Return the (X, Y) coordinate for the center point of the cell that contains the specified text.  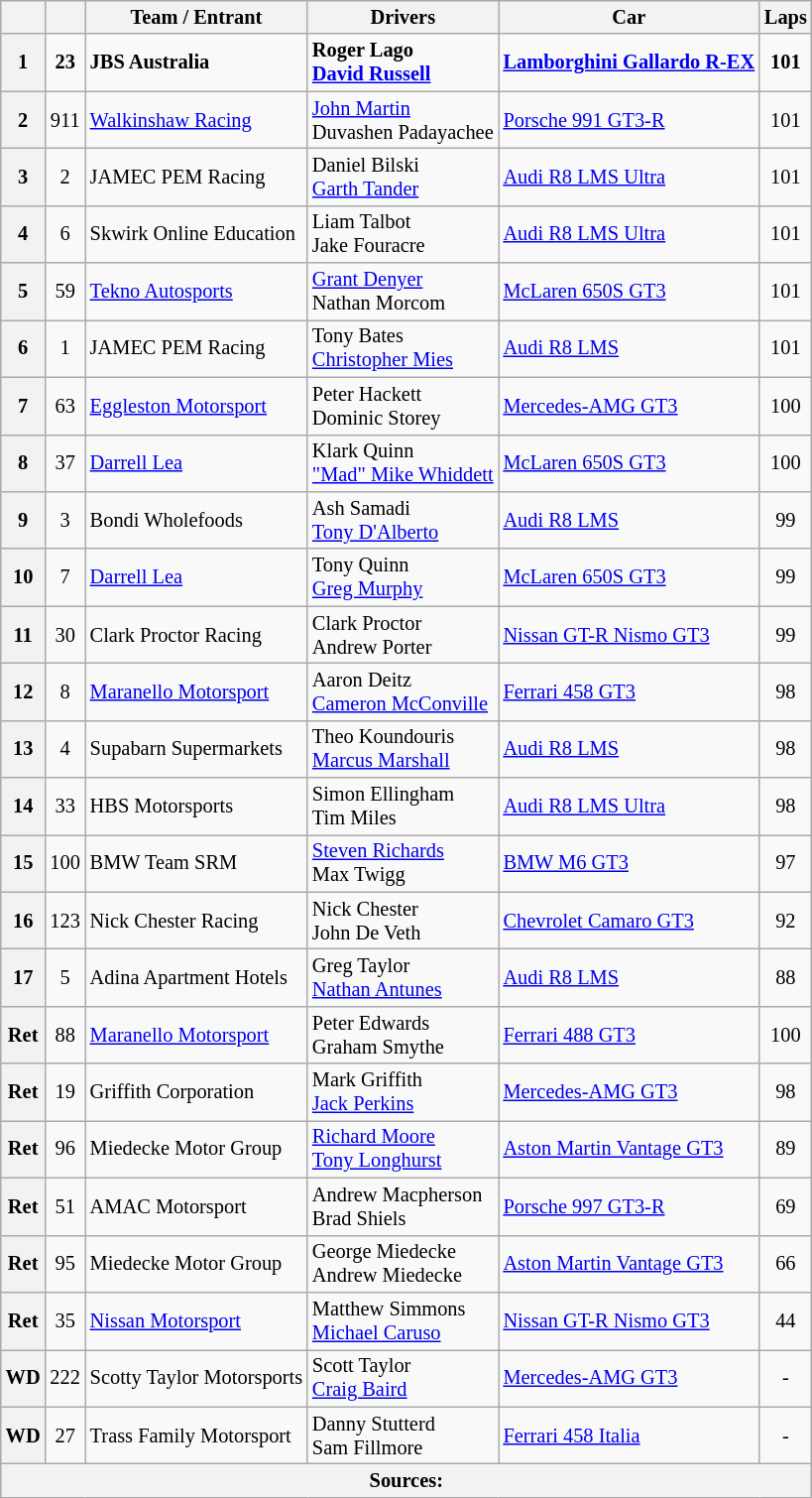
Ash Samadi Tony D'Alberto (403, 520)
96 (65, 1149)
30 (65, 635)
Peter Hackett Dominic Storey (403, 406)
Mark Griffith Jack Perkins (403, 1092)
Laps (785, 17)
Bondi Wholefoods (196, 520)
HBS Motorsports (196, 807)
92 (785, 921)
Clark Proctor Racing (196, 635)
Ferrari 458 GT3 (629, 691)
Ferrari 458 Italia (629, 1436)
Trass Family Motorsport (196, 1436)
Scott Taylor Craig Baird (403, 1378)
Porsche 997 GT3-R (629, 1206)
Roger Lago David Russell (403, 62)
97 (785, 863)
George Miedecke Andrew Miedecke (403, 1264)
35 (65, 1320)
Steven Richards Max Twigg (403, 863)
Liam Talbot Jake Fouracre (403, 234)
123 (65, 921)
Grant Denyer Nathan Morcom (403, 292)
11 (24, 635)
10 (24, 577)
Matthew Simmons Michael Caruso (403, 1320)
Supabarn Supermarkets (196, 749)
89 (785, 1149)
59 (65, 292)
Klark Quinn "Mad" Mike Whiddett (403, 463)
Andrew Macpherson Brad Shiels (403, 1206)
Tekno Autosports (196, 292)
14 (24, 807)
Nissan Motorsport (196, 1320)
Team / Entrant (196, 17)
John Martin Duvashen Padayachee (403, 120)
Greg Taylor Nathan Antunes (403, 977)
BMW Team SRM (196, 863)
Tony Bates Christopher Mies (403, 348)
Walkinshaw Racing (196, 120)
AMAC Motorsport (196, 1206)
Clark Proctor Andrew Porter (403, 635)
BMW M6 GT3 (629, 863)
Theo Koundouris Marcus Marshall (403, 749)
Danny Stutterd Sam Fillmore (403, 1436)
Ferrari 488 GT3 (629, 1035)
66 (785, 1264)
222 (65, 1378)
911 (65, 120)
Scotty Taylor Motorsports (196, 1378)
9 (24, 520)
Chevrolet Camaro GT3 (629, 921)
Nick Chester John De Veth (403, 921)
Porsche 991 GT3-R (629, 120)
Peter Edwards Graham Smythe (403, 1035)
Tony Quinn Greg Murphy (403, 577)
37 (65, 463)
Lamborghini Gallardo R-EX (629, 62)
33 (65, 807)
17 (24, 977)
Simon Ellingham Tim Miles (403, 807)
19 (65, 1092)
69 (785, 1206)
23 (65, 62)
Richard Moore Tony Longhurst (403, 1149)
Adina Apartment Hotels (196, 977)
12 (24, 691)
JBS Australia (196, 62)
63 (65, 406)
27 (65, 1436)
15 (24, 863)
Skwirk Online Education (196, 234)
Nick Chester Racing (196, 921)
44 (785, 1320)
51 (65, 1206)
Eggleston Motorsport (196, 406)
16 (24, 921)
Aaron Deitz Cameron McConville (403, 691)
Daniel Bilski Garth Tander (403, 177)
13 (24, 749)
95 (65, 1264)
Sources: (406, 1480)
Drivers (403, 17)
Car (629, 17)
Griffith Corporation (196, 1092)
